Return the [x, y] coordinate for the center point of the cell that contains the specified text.  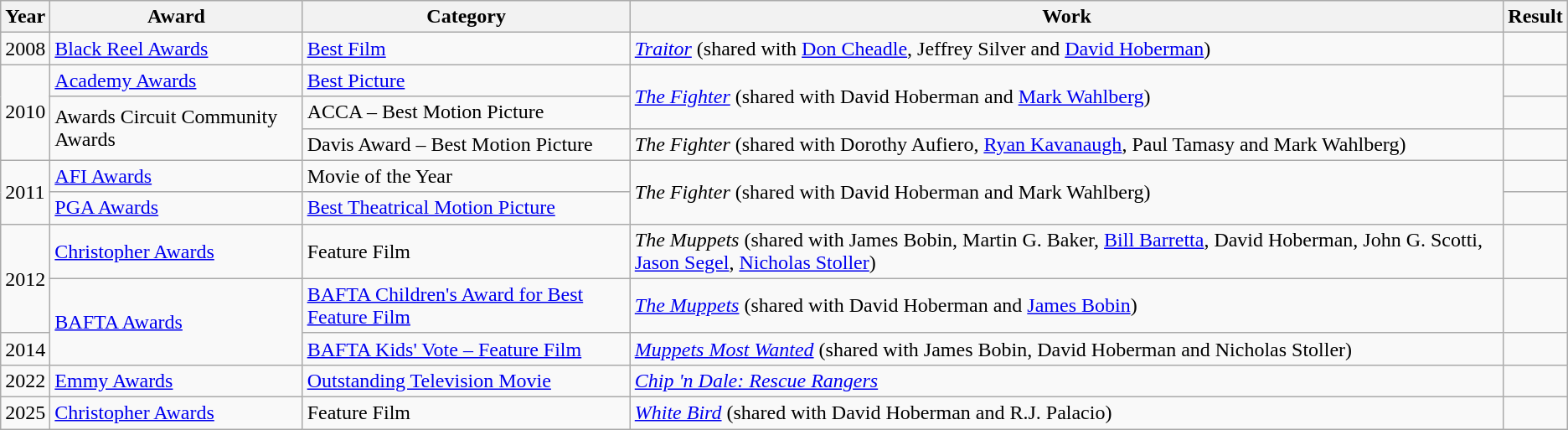
2022 [25, 381]
White Bird (shared with David Hoberman and R.J. Palacio) [1067, 412]
Academy Awards [176, 80]
Best Film [466, 49]
Davis Award – Best Motion Picture [466, 144]
2011 [25, 192]
BAFTA Children's Award for Best Feature Film [466, 305]
AFI Awards [176, 176]
2008 [25, 49]
Result [1535, 17]
Movie of the Year [466, 176]
Best Picture [466, 80]
Work [1067, 17]
Category [466, 17]
ACCA – Best Motion Picture [466, 112]
Awards Circuit Community Awards [176, 128]
Black Reel Awards [176, 49]
The Muppets (shared with David Hoberman and James Bobin) [1067, 305]
BAFTA Kids' Vote – Feature Film [466, 349]
PGA Awards [176, 208]
BAFTA Awards [176, 322]
The Muppets (shared with James Bobin, Martin G. Baker, Bill Barretta, David Hoberman, John G. Scotti, Jason Segel, Nicholas Stoller) [1067, 251]
Year [25, 17]
Best Theatrical Motion Picture [466, 208]
2012 [25, 278]
Award [176, 17]
Muppets Most Wanted (shared with James Bobin, David Hoberman and Nicholas Stoller) [1067, 349]
Outstanding Television Movie [466, 381]
2014 [25, 349]
Emmy Awards [176, 381]
The Fighter (shared with Dorothy Aufiero, Ryan Kavanaugh, Paul Tamasy and Mark Wahlberg) [1067, 144]
2010 [25, 112]
Traitor (shared with Don Cheadle, Jeffrey Silver and David Hoberman) [1067, 49]
2025 [25, 412]
Chip 'n Dale: Rescue Rangers [1067, 381]
